Return [x, y] of the center of cell containing provided text 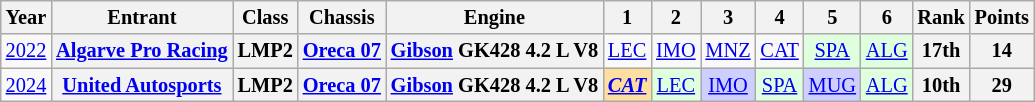
3 [728, 17]
Engine [494, 17]
Chassis [342, 17]
2 [676, 17]
6 [887, 17]
29 [1002, 85]
4 [779, 17]
10th [942, 85]
Entrant [142, 17]
5 [832, 17]
Rank [942, 17]
MUG [832, 85]
Year [26, 17]
17th [942, 51]
United Autosports [142, 85]
Algarve Pro Racing [142, 51]
MNZ [728, 51]
14 [1002, 51]
Class [266, 17]
2022 [26, 51]
2024 [26, 85]
1 [627, 17]
Points [1002, 17]
